Pinpoint the cell where the given text exists, returning its [x, y] midpoint coordinate. 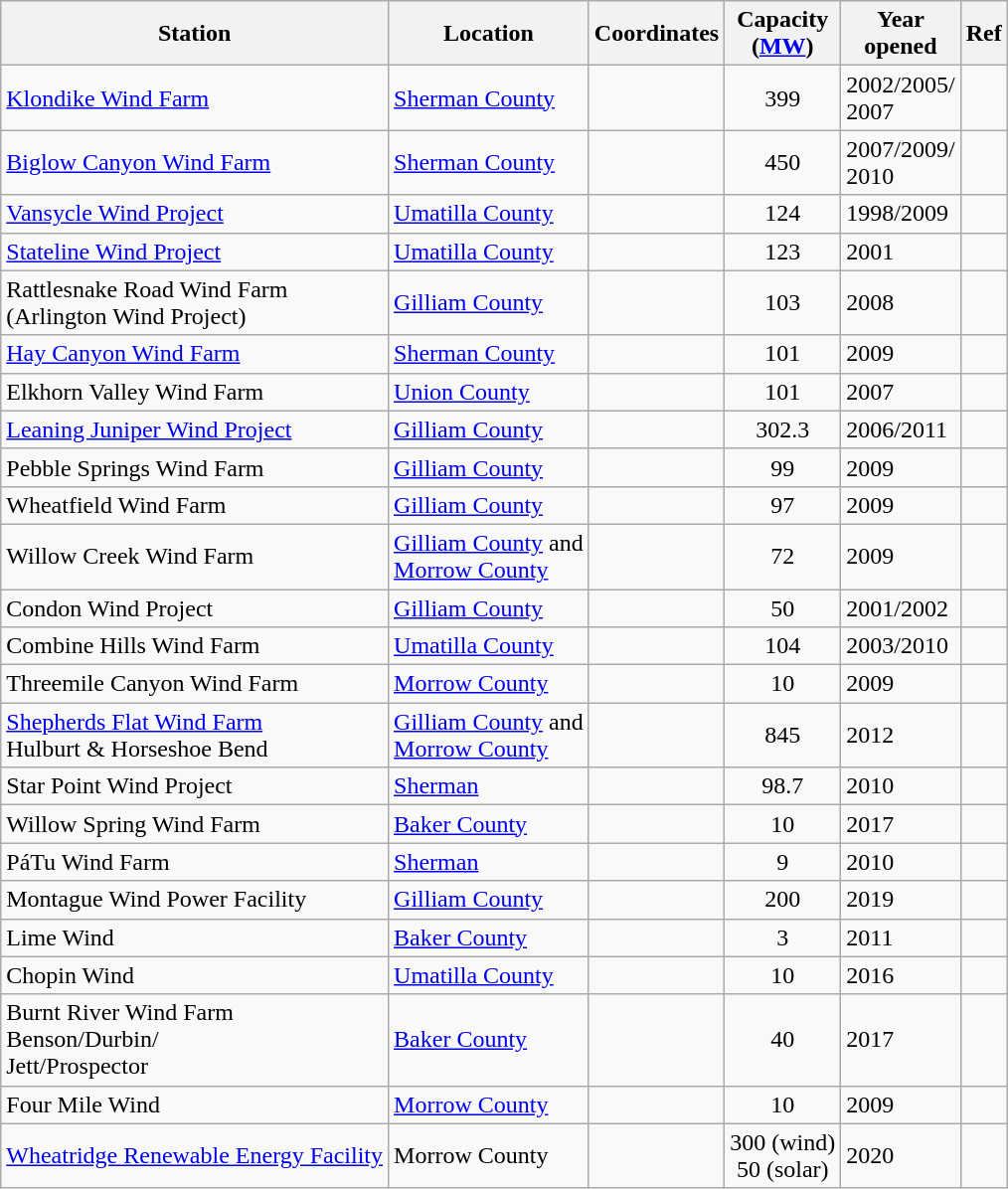
2020 [901, 1155]
Stateline Wind Project [195, 252]
Rattlesnake Road Wind Farm(Arlington Wind Project) [195, 302]
2019 [901, 900]
Capacity(MW) [783, 34]
Leaning Juniper Wind Project [195, 429]
103 [783, 302]
2002/2005/2007 [901, 97]
Threemile Canyon Wind Farm [195, 684]
Location [489, 34]
Lime Wind [195, 937]
Star Point Wind Project [195, 786]
Yearopened [901, 34]
300 (wind)50 (solar) [783, 1155]
Chopin Wind [195, 975]
124 [783, 214]
104 [783, 646]
Combine Hills Wind Farm [195, 646]
Vansycle Wind Project [195, 214]
Wheatridge Renewable Energy Facility [195, 1155]
Pebble Springs Wind Farm [195, 467]
Station [195, 34]
2007 [901, 392]
450 [783, 163]
Condon Wind Project [195, 607]
Willow Creek Wind Farm [195, 557]
2016 [901, 975]
9 [783, 862]
97 [783, 505]
302.3 [783, 429]
1998/2009 [901, 214]
2001 [901, 252]
PáTu Wind Farm [195, 862]
Wheatfield Wind Farm [195, 505]
Montague Wind Power Facility [195, 900]
Willow Spring Wind Farm [195, 824]
Four Mile Wind [195, 1104]
399 [783, 97]
2008 [901, 302]
2003/2010 [901, 646]
Biglow Canyon Wind Farm [195, 163]
Klondike Wind Farm [195, 97]
2006/2011 [901, 429]
Burnt River Wind FarmBenson/Durbin/Jett/Prospector [195, 1040]
40 [783, 1040]
Shepherds Flat Wind FarmHulburt & Horseshoe Bend [195, 736]
2011 [901, 937]
98.7 [783, 786]
2012 [901, 736]
2001/2002 [901, 607]
99 [783, 467]
50 [783, 607]
Elkhorn Valley Wind Farm [195, 392]
Coordinates [656, 34]
3 [783, 937]
123 [783, 252]
200 [783, 900]
2007/2009/2010 [901, 163]
845 [783, 736]
Union County [489, 392]
72 [783, 557]
Ref [984, 34]
Hay Canyon Wind Farm [195, 354]
